Locate the cell with the specified text and output its [X, Y] center coordinate. 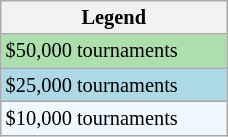
$10,000 tournaments [114, 118]
Legend [114, 17]
$50,000 tournaments [114, 51]
$25,000 tournaments [114, 85]
